Scan for the cell matching the given text and deliver its [x, y] coordinate at center. 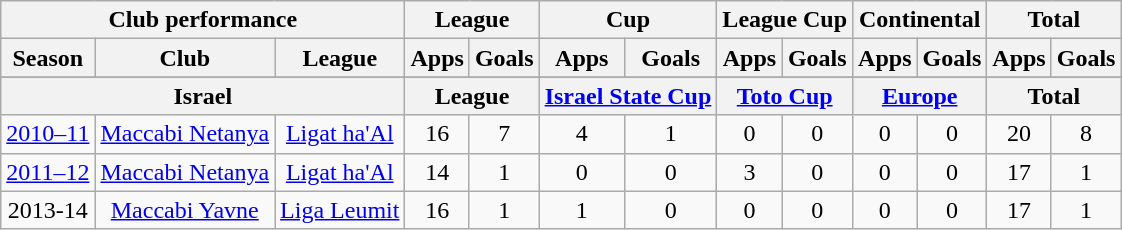
Club performance [203, 20]
2010–11 [48, 134]
Israel State Cup [628, 96]
3 [750, 172]
14 [437, 172]
2013-14 [48, 210]
7 [504, 134]
Season [48, 58]
Continental [920, 20]
4 [582, 134]
League Cup [785, 20]
Club [185, 58]
Maccabi Yavne [185, 210]
Toto Cup [785, 96]
20 [1019, 134]
2011–12 [48, 172]
Israel [203, 96]
Liga Leumit [340, 210]
Europe [920, 96]
8 [1086, 134]
Cup [628, 20]
